Return the (X, Y) coordinate for the center point of the cell that contains the specified text.  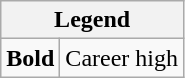
Bold (30, 58)
Legend (92, 20)
Career high (122, 58)
